Find where the given text appears and provide that cell's center as (X, Y) coordinate. 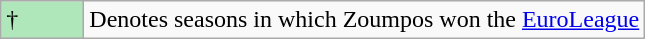
Denotes seasons in which Zoumpos won the EuroLeague (364, 20)
† (42, 20)
